Capture the cell that displays the provided text and extract its (X, Y) central coordinate. 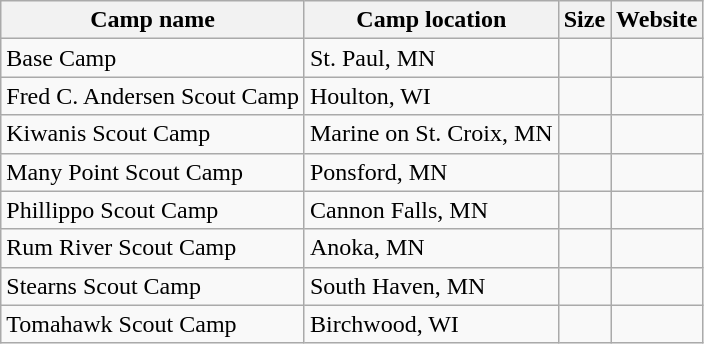
Kiwanis Scout Camp (153, 134)
Houlton, WI (431, 96)
Fred C. Andersen Scout Camp (153, 96)
Cannon Falls, MN (431, 210)
Rum River Scout Camp (153, 248)
South Haven, MN (431, 286)
Camp name (153, 20)
Camp location (431, 20)
Birchwood, WI (431, 324)
Tomahawk Scout Camp (153, 324)
St. Paul, MN (431, 58)
Anoka, MN (431, 248)
Many Point Scout Camp (153, 172)
Marine on St. Croix, MN (431, 134)
Stearns Scout Camp (153, 286)
Phillippo Scout Camp (153, 210)
Website (657, 20)
Base Camp (153, 58)
Ponsford, MN (431, 172)
Size (584, 20)
